Scan for the cell matching the given text and deliver its (x, y) coordinate at center. 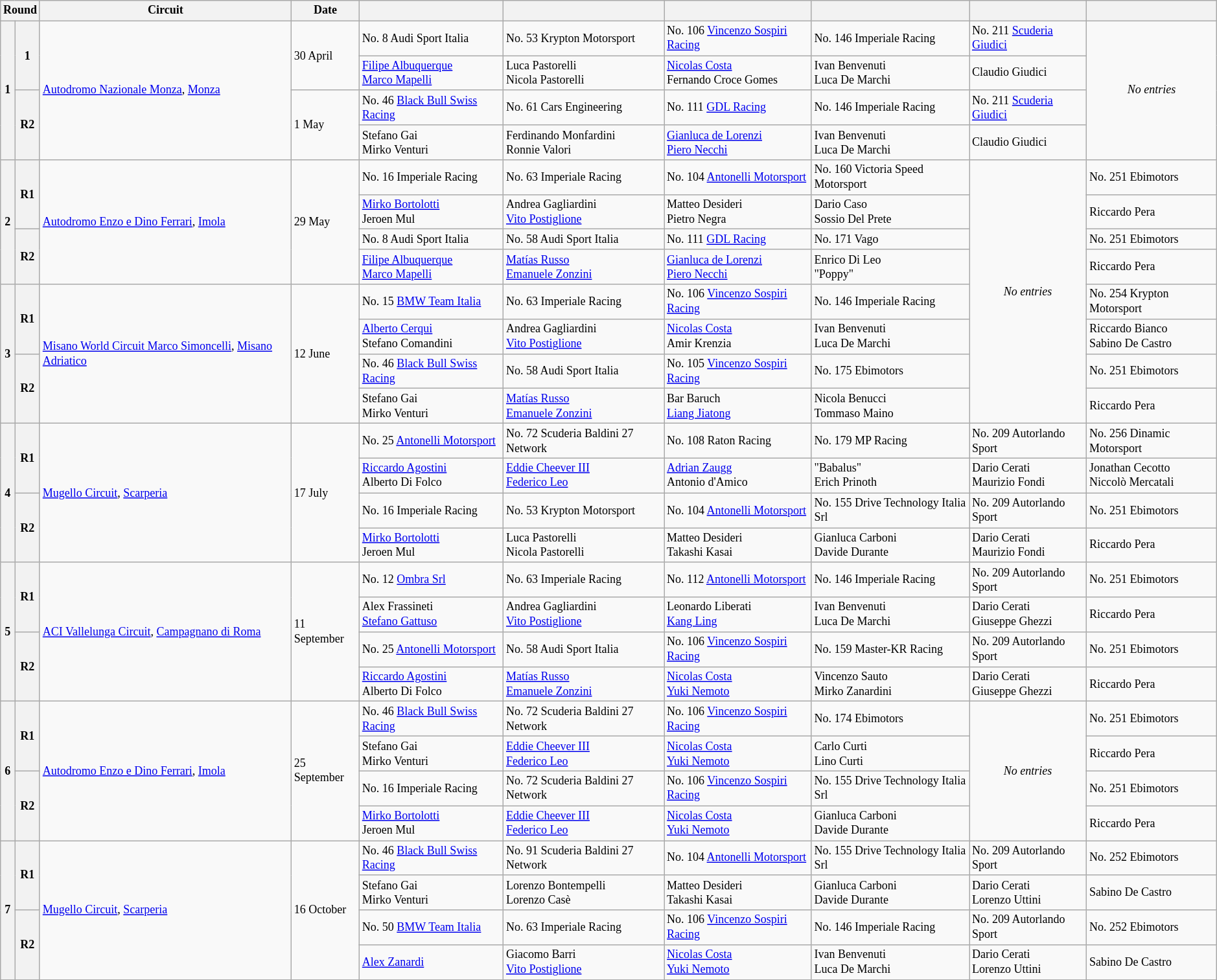
7 (8, 911)
Giacomo Barri Vito Postiglione (584, 963)
No. 175 Ebimotors (890, 371)
No. 91 Scuderia Baldini 27 Network (584, 858)
Bar Baruch Liang Jiatong (737, 406)
ACI Vallelunga Circuit, Campagnano di Roma (165, 632)
16 October (325, 911)
17 July (325, 492)
Riccardo Bianco Sabino De Castro (1152, 336)
1 May (325, 124)
Ferdinando Monfardini Ronnie Valori (584, 142)
2 (8, 222)
4 (8, 492)
30 April (325, 56)
No. 112 Antonelli Motorsport (737, 580)
"Babalus" Erich Prinoth (890, 475)
No. 254 Krypton Motorsport (1152, 302)
Nicola Benucci Tommaso Maino (890, 406)
Circuit (165, 10)
Enrico Di Leo "Poppy" (890, 267)
Jonathan Cecotto Niccolò Mercatali (1152, 475)
No. 160 Victoria Speed Motorsport (890, 177)
No. 159 Master-KR Racing (890, 650)
No. 256 Dinamic Motorsport (1152, 440)
Date (325, 10)
Leonardo Liberati Kang Ling (737, 615)
No. 171 Vago (890, 240)
No. 12 Ombra Srl (431, 580)
Adrian Zaugg Antonio d'Amico (737, 475)
No. 61 Cars Engineering (584, 108)
Misano World Circuit Marco Simoncelli, Misano Adriatico (165, 354)
Alberto Cerqui Stefano Comandini (431, 336)
Carlo Curti Lino Curti (890, 754)
Vincenzo Sauto Mirko Zanardini (890, 684)
No. 174 Ebimotors (890, 719)
29 May (325, 222)
Round (21, 10)
Nicolas Costa Amir Krenzia (737, 336)
Matteo Desideri Pietro Negra (737, 212)
6 (8, 771)
Dario Caso Sossio Del Prete (890, 212)
Nicolas Costa Fernando Croce Gomes (737, 73)
Lorenzo Bontempelli Lorenzo Casè (584, 893)
No. 108 Raton Racing (737, 440)
No. 15 BMW Team Italia (431, 302)
25 September (325, 771)
No. 179 MP Racing (890, 440)
Autodromo Nazionale Monza, Monza (165, 91)
12 June (325, 354)
Alex Zanardi (431, 963)
No. 105 Vincenzo Sospiri Racing (737, 371)
No. 50 BMW Team Italia (431, 928)
Alex Frassineti Stefano Gattuso (431, 615)
11 September (325, 632)
5 (8, 632)
3 (8, 354)
